Locate the cell with the specified text and output its [X, Y] center coordinate. 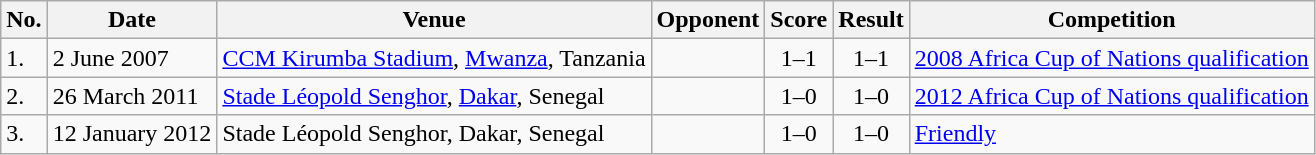
Venue [434, 20]
2008 Africa Cup of Nations qualification [1112, 58]
2 June 2007 [132, 58]
1. [24, 58]
Result [871, 20]
2012 Africa Cup of Nations qualification [1112, 96]
Friendly [1112, 134]
Opponent [708, 20]
26 March 2011 [132, 96]
3. [24, 134]
No. [24, 20]
Competition [1112, 20]
Date [132, 20]
12 January 2012 [132, 134]
CCM Kirumba Stadium, Mwanza, Tanzania [434, 58]
2. [24, 96]
Score [799, 20]
